Extract the (x, y) coordinate from the center of the cell holding the provided text.  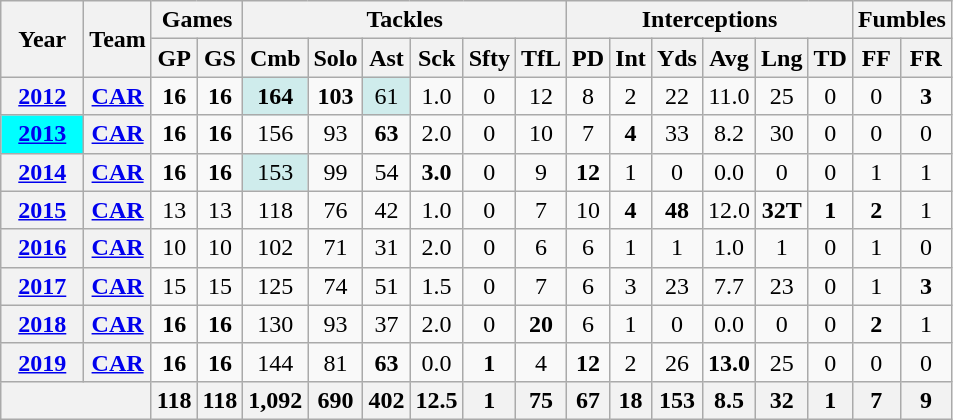
7.7 (728, 286)
8 (588, 96)
67 (588, 400)
TfL (542, 58)
32T (782, 210)
30 (782, 134)
2014 (42, 172)
61 (386, 96)
31 (386, 248)
Sck (436, 58)
Games (197, 20)
Avg (728, 58)
51 (386, 286)
402 (386, 400)
Cmb (276, 58)
32 (782, 400)
42 (386, 210)
130 (276, 324)
Lng (782, 58)
125 (276, 286)
74 (336, 286)
12.0 (728, 210)
2012 (42, 96)
Tackles (405, 20)
GS (220, 58)
12.5 (436, 400)
2013 (42, 134)
164 (276, 96)
156 (276, 134)
13.0 (728, 362)
Ast (386, 58)
99 (336, 172)
Yds (676, 58)
1.5 (436, 286)
2016 (42, 248)
2018 (42, 324)
18 (631, 400)
Year (42, 39)
FR (926, 58)
Int (631, 58)
2017 (42, 286)
690 (336, 400)
8.2 (728, 134)
2019 (42, 362)
22 (676, 96)
102 (276, 248)
Sfty (489, 58)
33 (676, 134)
26 (676, 362)
Interceptions (710, 20)
Fumbles (902, 20)
Solo (336, 58)
20 (542, 324)
TD (830, 58)
11.0 (728, 96)
81 (336, 362)
48 (676, 210)
8.5 (728, 400)
Team (118, 39)
PD (588, 58)
2015 (42, 210)
3.0 (436, 172)
1,092 (276, 400)
144 (276, 362)
37 (386, 324)
103 (336, 96)
75 (542, 400)
GP (174, 58)
54 (386, 172)
FF (876, 58)
76 (336, 210)
71 (336, 248)
